Locate the cell with the specified text and output its (X, Y) center coordinate. 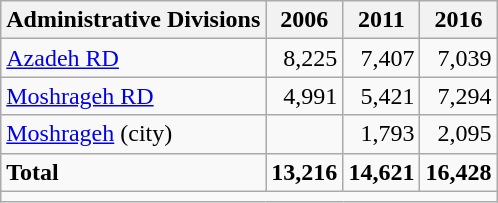
14,621 (382, 172)
2,095 (458, 134)
16,428 (458, 172)
2006 (304, 20)
13,216 (304, 172)
Moshrageh RD (134, 96)
7,407 (382, 58)
4,991 (304, 96)
8,225 (304, 58)
Moshrageh (city) (134, 134)
1,793 (382, 134)
7,039 (458, 58)
Total (134, 172)
Azadeh RD (134, 58)
2011 (382, 20)
2016 (458, 20)
5,421 (382, 96)
Administrative Divisions (134, 20)
7,294 (458, 96)
